Provide the (X, Y) coordinate of the cell's center where the given text is located.  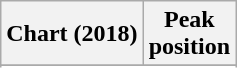
Peakposition (189, 34)
Chart (2018) (72, 34)
